Output the [X, Y] coordinate of the center of the cell containing the given text.  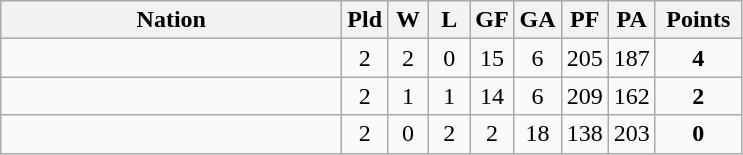
138 [584, 134]
Points [698, 20]
187 [632, 58]
L [450, 20]
209 [584, 96]
4 [698, 58]
GF [492, 20]
GA [538, 20]
PF [584, 20]
14 [492, 96]
18 [538, 134]
205 [584, 58]
PA [632, 20]
W [408, 20]
203 [632, 134]
Pld [365, 20]
162 [632, 96]
15 [492, 58]
Nation [172, 20]
